Output the (X, Y) coordinate of the center of the cell containing the given text.  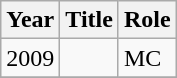
Title (90, 20)
Year (30, 20)
2009 (30, 58)
MC (147, 58)
Role (147, 20)
